Find where the given text appears and provide that cell's center as (x, y) coordinate. 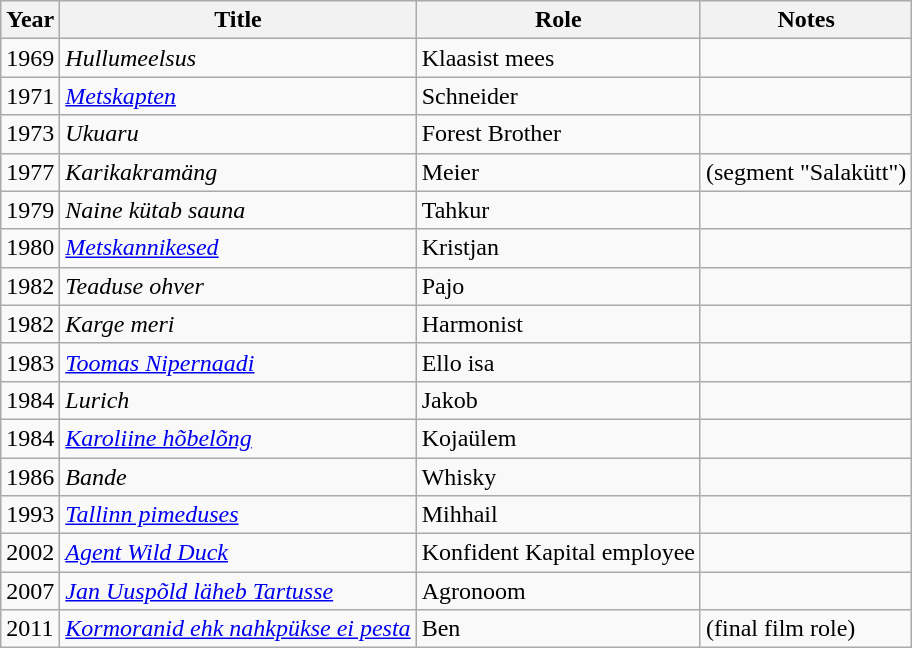
Metskannikesed (238, 248)
Agent Wild Duck (238, 553)
Role (558, 20)
Ukuaru (238, 134)
Lurich (238, 400)
Meier (558, 172)
Forest Brother (558, 134)
1977 (30, 172)
Whisky (558, 477)
2007 (30, 591)
Year (30, 20)
(final film role) (806, 629)
Kristjan (558, 248)
Kojaülem (558, 438)
Tallinn pimeduses (238, 515)
Harmonist (558, 324)
Bande (238, 477)
Ben (558, 629)
Toomas Nipernaadi (238, 362)
Jan Uuspõld läheb Tartusse (238, 591)
Metskapten (238, 96)
1973 (30, 134)
Notes (806, 20)
Jakob (558, 400)
Agronoom (558, 591)
Mihhail (558, 515)
Kormoranid ehk nahkpükse ei pesta (238, 629)
Ello isa (558, 362)
1993 (30, 515)
Karoliine hõbelõng (238, 438)
(segment "Salakütt") (806, 172)
1983 (30, 362)
Karikakramäng (238, 172)
2002 (30, 553)
Hullumeelsus (238, 58)
2011 (30, 629)
Title (238, 20)
1971 (30, 96)
Teaduse ohver (238, 286)
1980 (30, 248)
Konfident Kapital employee (558, 553)
1979 (30, 210)
Tahkur (558, 210)
Naine kütab sauna (238, 210)
1969 (30, 58)
1986 (30, 477)
Schneider (558, 96)
Pajo (558, 286)
Klaasist mees (558, 58)
Karge meri (238, 324)
